From the cell containing the given text, extract its center point as (x, y) coordinate. 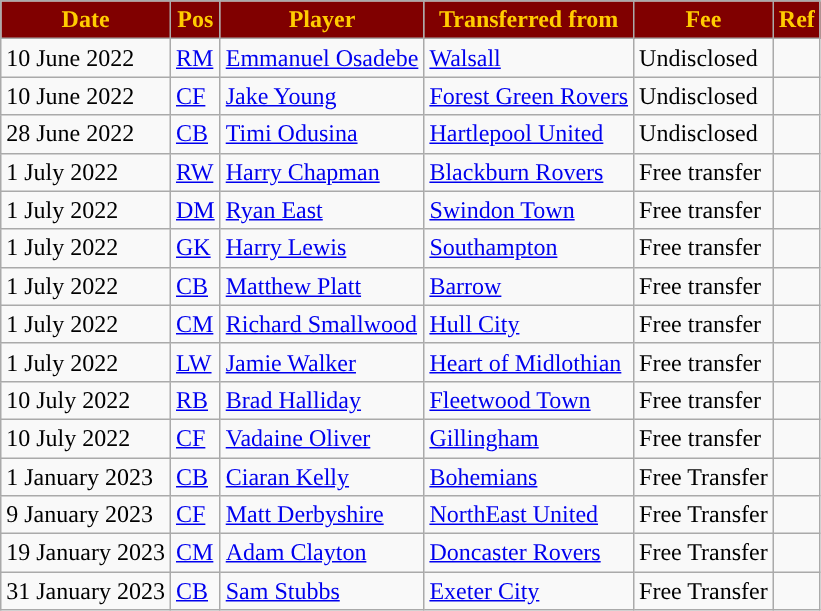
Timi Odusina (322, 134)
Doncaster Rovers (529, 553)
Brad Halliday (322, 400)
Fleetwood Town (529, 400)
19 January 2023 (86, 553)
28 June 2022 (86, 134)
Hull City (529, 324)
Harry Lewis (322, 248)
Harry Chapman (322, 172)
Vadaine Oliver (322, 438)
31 January 2023 (86, 591)
Jamie Walker (322, 362)
Bohemians (529, 477)
RB (195, 400)
GK (195, 248)
9 January 2023 (86, 515)
RM (195, 58)
Sam Stubbs (322, 591)
Fee (704, 20)
Matthew Platt (322, 286)
Southampton (529, 248)
Adam Clayton (322, 553)
Exeter City (529, 591)
Pos (195, 20)
Swindon Town (529, 210)
Matt Derbyshire (322, 515)
Forest Green Rovers (529, 96)
RW (195, 172)
Walsall (529, 58)
LW (195, 362)
Player (322, 20)
Gillingham (529, 438)
Jake Young (322, 96)
Barrow (529, 286)
Date (86, 20)
Ref (796, 20)
NorthEast United (529, 515)
Emmanuel Osadebe (322, 58)
Ciaran Kelly (322, 477)
Heart of Midlothian (529, 362)
Blackburn Rovers (529, 172)
1 January 2023 (86, 477)
Richard Smallwood (322, 324)
Hartlepool United (529, 134)
Transferred from (529, 20)
DM (195, 210)
Ryan East (322, 210)
